Pinpoint the cell where the given text exists, returning its [X, Y] midpoint coordinate. 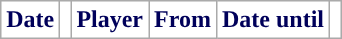
Date until [272, 20]
From [183, 20]
Player [110, 20]
Date [30, 20]
